Return [X, Y] of the center of cell containing provided text 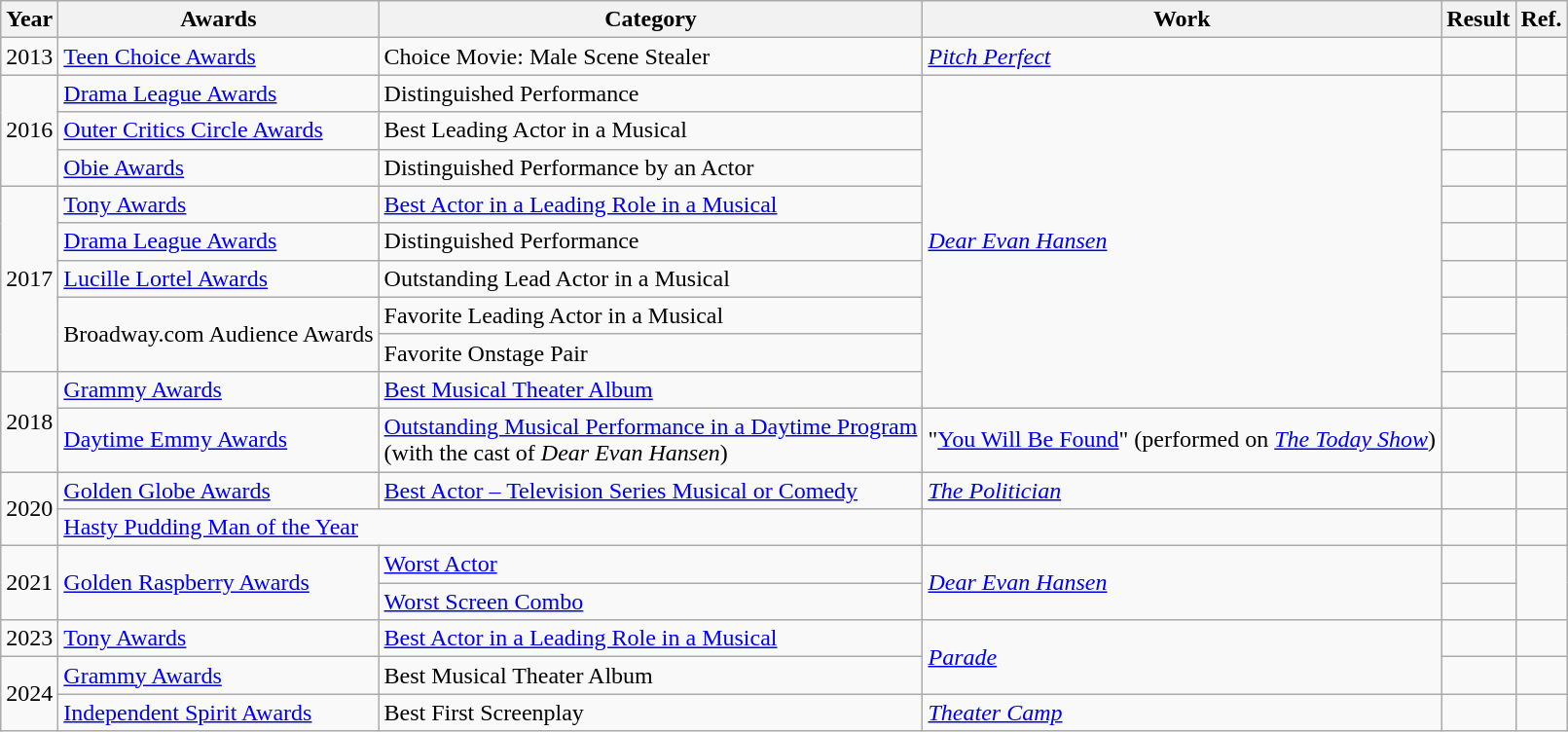
2016 [29, 130]
2013 [29, 56]
Broadway.com Audience Awards [218, 334]
Best Leading Actor in a Musical [650, 130]
Pitch Perfect [1182, 56]
Obie Awards [218, 167]
Favorite Onstage Pair [650, 352]
Theater Camp [1182, 713]
Daytime Emmy Awards [218, 440]
Distinguished Performance by an Actor [650, 167]
Teen Choice Awards [218, 56]
"You Will Be Found" (performed on The Today Show) [1182, 440]
Hasty Pudding Man of the Year [491, 528]
2024 [29, 694]
Favorite Leading Actor in a Musical [650, 315]
Result [1478, 19]
Parade [1182, 657]
Work [1182, 19]
Lucille Lortel Awards [218, 278]
Awards [218, 19]
Worst Actor [650, 565]
2017 [29, 278]
Outstanding Musical Performance in a Daytime Program (with the cast of Dear Evan Hansen) [650, 440]
Ref. [1542, 19]
2023 [29, 639]
Independent Spirit Awards [218, 713]
Category [650, 19]
Best First Screenplay [650, 713]
Outstanding Lead Actor in a Musical [650, 278]
Golden Raspberry Awards [218, 583]
Golden Globe Awards [218, 490]
Outer Critics Circle Awards [218, 130]
Year [29, 19]
2018 [29, 421]
Worst Screen Combo [650, 602]
Choice Movie: Male Scene Stealer [650, 56]
2021 [29, 583]
2020 [29, 508]
The Politician [1182, 490]
Best Actor – Television Series Musical or Comedy [650, 490]
